Provide the (x, y) coordinate of the cell's center where the given text is located.  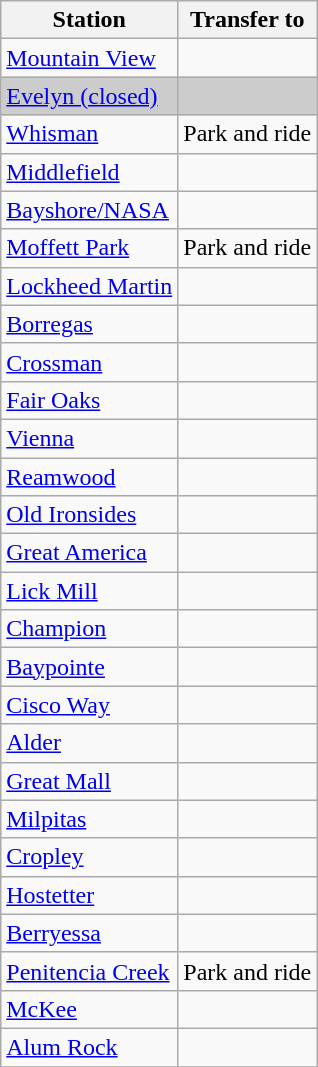
Station (90, 20)
Berryessa (90, 933)
Hostetter (90, 895)
Great America (90, 553)
Baypointe (90, 667)
Transfer to (248, 20)
Alum Rock (90, 1047)
Evelyn (closed) (90, 96)
Reamwood (90, 477)
Old Ironsides (90, 515)
Milpitas (90, 819)
Crossman (90, 362)
Moffett Park (90, 248)
Middlefield (90, 172)
Whisman (90, 134)
Bayshore/NASA (90, 210)
Alder (90, 743)
Borregas (90, 324)
Champion (90, 629)
Great Mall (90, 781)
Cisco Way (90, 705)
Vienna (90, 438)
Lockheed Martin (90, 286)
Lick Mill (90, 591)
Penitencia Creek (90, 971)
McKee (90, 1009)
Cropley (90, 857)
Mountain View (90, 58)
Fair Oaks (90, 400)
